Determine the [x, y] coordinate at the center of the cell enclosing the given text.  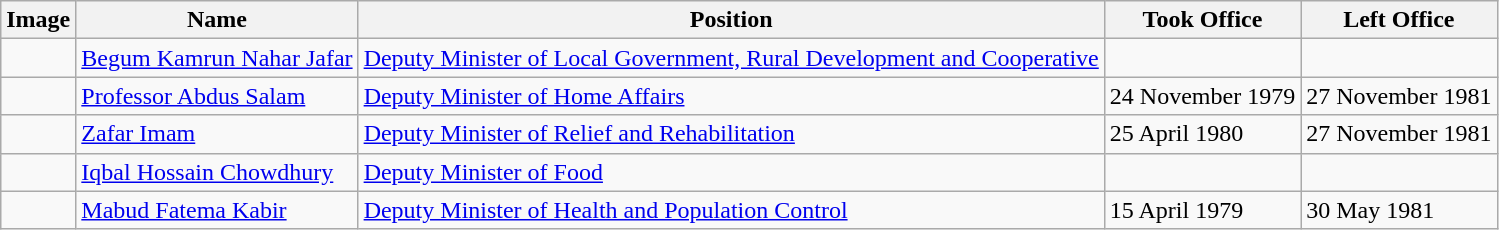
30 May 1981 [1399, 210]
Deputy Minister of Relief and Rehabilitation [731, 134]
25 April 1980 [1202, 134]
Mabud Fatema Kabir [217, 210]
Deputy Minister of Food [731, 172]
Left Office [1399, 20]
Position [731, 20]
Deputy Minister of Home Affairs [731, 96]
Zafar Imam [217, 134]
Iqbal Hossain Chowdhury [217, 172]
Deputy Minister of Health and Population Control [731, 210]
15 April 1979 [1202, 210]
Deputy Minister of Local Government, Rural Development and Cooperative [731, 58]
Took Office [1202, 20]
Image [38, 20]
Name [217, 20]
24 November 1979 [1202, 96]
Professor Abdus Salam [217, 96]
Begum Kamrun Nahar Jafar [217, 58]
